Extract the [X, Y] coordinate from the center of the cell holding the provided text.  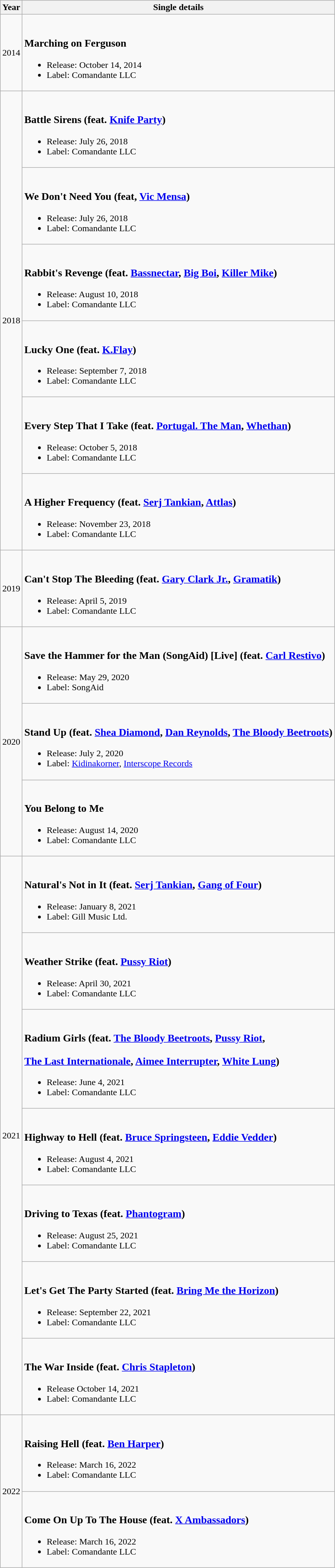
2021 [11, 1135]
Lucky One (feat. K.Flay)Release: September 7, 2018Label: Comandante LLC [178, 359]
Marching on FergusonRelease: October 14, 2014Label: Comandante LLC [178, 53]
Save the Hammer for the Man (SongAid) [Live] (feat. Carl Restivo)Release: May 29, 2020Label: SongAid [178, 665]
2014 [11, 53]
Year [11, 7]
2020 [11, 742]
Driving to Texas (feat. Phantogram)Release: August 25, 2021Label: Comandante LLC [178, 1223]
2019 [11, 588]
Let's Get The Party Started (feat. Bring Me the Horizon)Release: September 22, 2021Label: Comandante LLC [178, 1300]
2018 [11, 321]
2022 [11, 1491]
Natural's Not in It (feat. Serj Tankian, Gang of Four)Release: January 8, 2021Label: Gill Music Ltd. [178, 894]
Stand Up (feat. Shea Diamond, Dan Reynolds, The Bloody Beetroots)Release: July 2, 2020Label: Kidinakorner, Interscope Records [178, 741]
Raising Hell (feat. Ben Harper)Release: March 16, 2022Label: Comandante LLC [178, 1453]
Come On Up To The House (feat. X Ambassadors)Release: March 16, 2022Label: Comandante LLC [178, 1530]
Battle Sirens (feat. Knife Party)Release: July 26, 2018Label: Comandante LLC [178, 129]
Every Step That I Take (feat. Portugal. The Man, Whethan)Release: October 5, 2018Label: Comandante LLC [178, 436]
Single details [178, 7]
Rabbit's Revenge (feat. Bassnectar, Big Boi, Killer Mike)Release: August 10, 2018Label: Comandante LLC [178, 282]
Can't Stop The Bleeding (feat. Gary Clark Jr., Gramatik)Release: April 5, 2019Label: Comandante LLC [178, 588]
The War Inside (feat. Chris Stapleton)Release October 14, 2021Label: Comandante LLC [178, 1377]
Highway to Hell (feat. Bruce Springsteen, Eddie Vedder)Release: August 4, 2021Label: Comandante LLC [178, 1147]
A Higher Frequency (feat. Serj Tankian, Attlas)Release: November 23, 2018Label: Comandante LLC [178, 512]
You Belong to MeRelease: August 14, 2020Label: Comandante LLC [178, 818]
Weather Strike (feat. Pussy Riot)Release: April 30, 2021Label: Comandante LLC [178, 971]
We Don't Need You (feat, Vic Mensa)Release: July 26, 2018Label: Comandante LLC [178, 206]
